Detect which cell encompasses the target text, then output its [x, y] center coordinate. 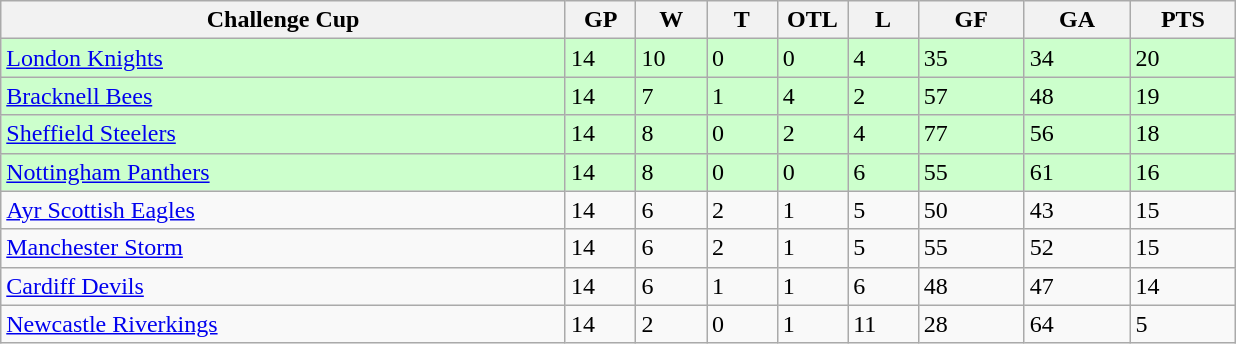
Newcastle Riverkings [284, 324]
77 [971, 134]
57 [971, 96]
47 [1077, 286]
28 [971, 324]
L [884, 20]
52 [1077, 248]
18 [1183, 134]
GF [971, 20]
Bracknell Bees [284, 96]
OTL [812, 20]
PTS [1183, 20]
34 [1077, 58]
10 [672, 58]
Cardiff Devils [284, 286]
Sheffield Steelers [284, 134]
GA [1077, 20]
56 [1077, 134]
16 [1183, 172]
Challenge Cup [284, 20]
43 [1077, 210]
Manchester Storm [284, 248]
19 [1183, 96]
50 [971, 210]
11 [884, 324]
Nottingham Panthers [284, 172]
W [672, 20]
T [742, 20]
20 [1183, 58]
64 [1077, 324]
London Knights [284, 58]
61 [1077, 172]
GP [600, 20]
35 [971, 58]
Ayr Scottish Eagles [284, 210]
7 [672, 96]
